From the cell containing the given text, extract its center point as (X, Y) coordinate. 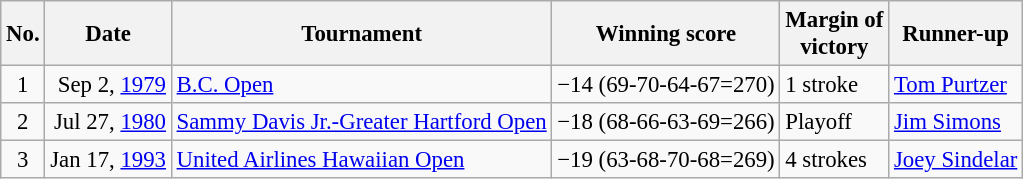
1 stroke (834, 85)
United Airlines Hawaiian Open (362, 160)
−19 (63-68-70-68=269) (666, 160)
Playoff (834, 122)
Date (108, 34)
Jul 27, 1980 (108, 122)
Winning score (666, 34)
1 (23, 85)
Sep 2, 1979 (108, 85)
Jan 17, 1993 (108, 160)
No. (23, 34)
Tom Purtzer (956, 85)
Jim Simons (956, 122)
Joey Sindelar (956, 160)
2 (23, 122)
B.C. Open (362, 85)
−18 (68-66-63-69=266) (666, 122)
4 strokes (834, 160)
−14 (69-70-64-67=270) (666, 85)
Tournament (362, 34)
Sammy Davis Jr.-Greater Hartford Open (362, 122)
3 (23, 160)
Runner-up (956, 34)
Margin ofvictory (834, 34)
